Find where the given text appears and provide that cell's center as (x, y) coordinate. 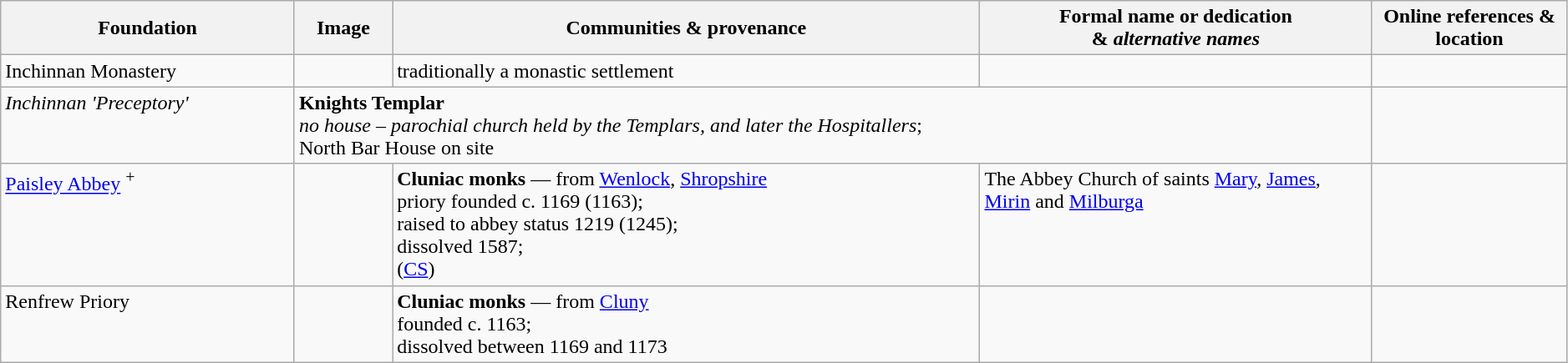
Paisley Abbey + (148, 224)
Cluniac monks — from Clunyfounded c. 1163;dissolved between 1169 and 1173 (687, 324)
Foundation (148, 28)
The Abbey Church of saints Mary, James, Mirin and Milburga (1176, 224)
Knights Templarno house – parochial church held by the Templars, and later the Hospitallers;North Bar House on site (832, 125)
Image (343, 28)
Formal name or dedication & alternative names (1176, 28)
Renfrew Priory (148, 324)
Online references & location (1469, 28)
Communities & provenance (687, 28)
traditionally a monastic settlement (687, 71)
Inchinnan Monastery (148, 71)
Cluniac monks — from Wenlock, Shropshirepriory founded c. 1169 (1163);raised to abbey status 1219 (1245);dissolved 1587;(CS) (687, 224)
Inchinnan 'Preceptory' (148, 125)
